Detect which cell encompasses the target text, then output its [x, y] center coordinate. 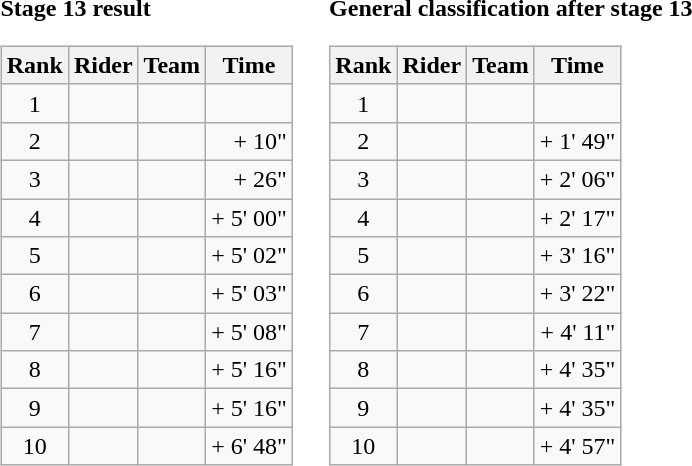
+ 4' 57" [578, 446]
+ 5' 03" [250, 294]
+ 2' 06" [578, 179]
+ 5' 02" [250, 256]
+ 3' 16" [578, 256]
+ 2' 17" [578, 217]
+ 3' 22" [578, 294]
+ 10" [250, 141]
+ 6' 48" [250, 446]
+ 5' 08" [250, 332]
+ 5' 00" [250, 217]
+ 4' 11" [578, 332]
+ 26" [250, 179]
+ 1' 49" [578, 141]
